Search for the cell housing the specified text and yield its (x, y) center coordinate. 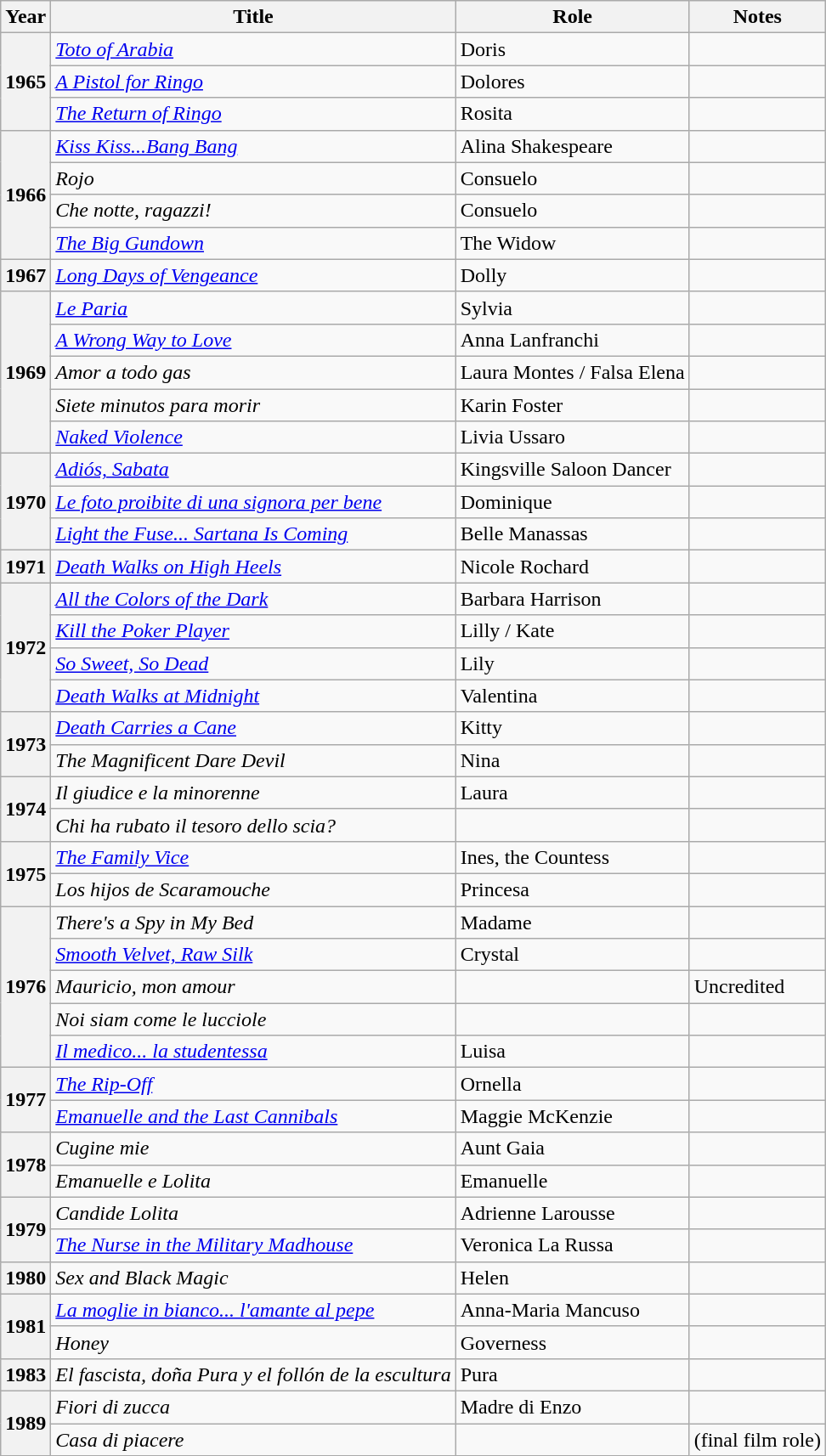
The Widow (573, 243)
Governess (573, 1342)
Siete minutos para morir (253, 405)
Doris (573, 49)
Light the Fuse... Sartana Is Coming (253, 534)
1979 (25, 1229)
Lilly / Kate (573, 631)
Toto of Arabia (253, 49)
Lily (573, 663)
Laura Montes / Falsa Elena (573, 372)
So Sweet, So Dead (253, 663)
1969 (25, 372)
1981 (25, 1326)
1973 (25, 744)
Madre di Enzo (573, 1407)
Chi ha rubato il tesoro dello scia? (253, 825)
Title (253, 17)
Luisa (573, 1052)
Emanuelle (573, 1181)
Adiós, Sabata (253, 470)
Nina (573, 760)
1967 (25, 275)
Rosita (573, 114)
1980 (25, 1278)
1972 (25, 647)
1976 (25, 986)
Livia Ussaro (573, 437)
The Big Gundown (253, 243)
1983 (25, 1374)
Che notte, ragazzi! (253, 211)
1977 (25, 1100)
Kitty (573, 728)
Sex and Black Magic (253, 1278)
The Family Vice (253, 857)
Le foto proibite di una signora per bene (253, 502)
(final film role) (757, 1440)
1989 (25, 1423)
Emanuelle e Lolita (253, 1181)
Nicole Rochard (573, 567)
Dolly (573, 275)
Honey (253, 1342)
Rojo (253, 178)
Alina Shakespeare (573, 146)
Los hijos de Scaramouche (253, 889)
The Return of Ringo (253, 114)
A Wrong Way to Love (253, 340)
1975 (25, 873)
Veronica La Russa (573, 1245)
Death Walks at Midnight (253, 696)
1965 (25, 82)
Pura (573, 1374)
Kill the Poker Player (253, 631)
Adrienne Larousse (573, 1213)
Year (25, 17)
The Nurse in the Military Madhouse (253, 1245)
Cugine mie (253, 1148)
All the Colors of the Dark (253, 599)
Karin Foster (573, 405)
The Rip-Off (253, 1084)
Noi siam come le lucciole (253, 1019)
Sylvia (573, 308)
Uncredited (757, 987)
Emanuelle and the Last Cannibals (253, 1116)
Kingsville Saloon Dancer (573, 470)
Il giudice e la minorenne (253, 793)
Maggie McKenzie (573, 1116)
Naked Violence (253, 437)
Le Paria (253, 308)
Amor a todo gas (253, 372)
Role (573, 17)
Fiori di zucca (253, 1407)
Ornella (573, 1084)
A Pistol for Ringo (253, 82)
Anna-Maria Mancuso (573, 1310)
Candide Lolita (253, 1213)
Aunt Gaia (573, 1148)
Kiss Kiss...Bang Bang (253, 146)
Long Days of Vengeance (253, 275)
Barbara Harrison (573, 599)
1978 (25, 1165)
1971 (25, 567)
Death Walks on High Heels (253, 567)
El fascista, doña Pura y el follón de la escultura (253, 1374)
Valentina (573, 696)
Notes (757, 17)
Madame (573, 922)
1974 (25, 809)
Death Carries a Cane (253, 728)
Laura (573, 793)
Belle Manassas (573, 534)
Helen (573, 1278)
Dominique (573, 502)
There's a Spy in My Bed (253, 922)
1966 (25, 195)
Il medico... la studentessa (253, 1052)
Anna Lanfranchi (573, 340)
Dolores (573, 82)
Smooth Velvet, Raw Silk (253, 955)
Mauricio, mon amour (253, 987)
Princesa (573, 889)
Ines, the Countess (573, 857)
Casa di piacere (253, 1440)
1970 (25, 502)
Crystal (573, 955)
The Magnificent Dare Devil (253, 760)
La moglie in bianco... l'amante al pepe (253, 1310)
